Output the [x, y] coordinate of the center of the cell containing the given text.  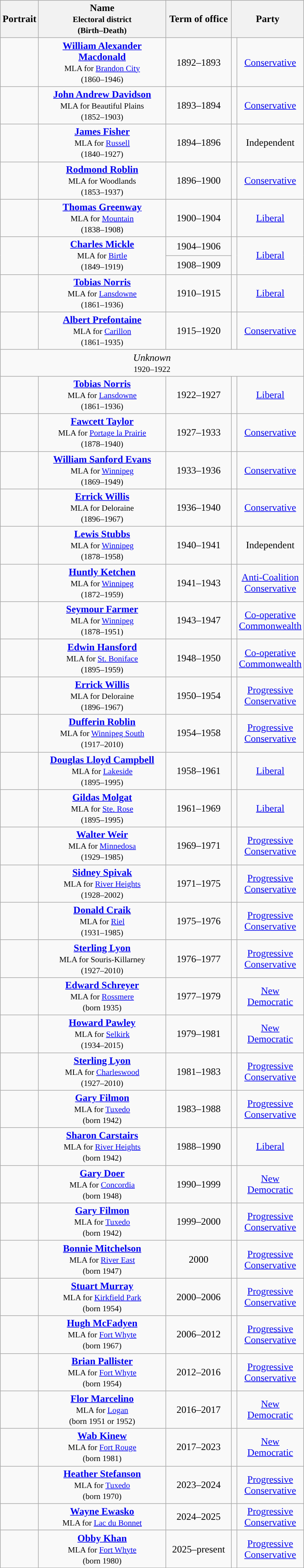
1896–1900 [199, 180]
2017–2023 [199, 1447]
1975–1976 [199, 921]
Sterling LyonMLA for Souris-Killarney(1927–2010) [102, 959]
Hugh McFadyenMLA for Fort Whyte(born 1967) [102, 1334]
Obby KhanMLA for Fort Whyte(born 1980) [102, 1549]
Stuart MurrayMLA for Kirkfield Park(born 1954) [102, 1297]
William Alexander MacdonaldMLA for Brandon City(1860–1946) [102, 62]
1958–1961 [199, 771]
1940–1941 [199, 545]
Unknown1920–1922 [152, 363]
Rodmond RoblinMLA for Woodlands(1853–1937) [102, 180]
Thomas GreenwayMLA for Mountain(1838–1908) [102, 218]
Dufferin RoblinMLA for Winnipeg South(1917–2010) [102, 733]
1961–1969 [199, 808]
1941–1943 [199, 583]
1976–1977 [199, 959]
Charles MickleMLA for Birtle(1849–1919) [102, 256]
Edwin HansfordMLA for St. Boniface(1895–1959) [102, 658]
2012–2016 [199, 1372]
Donald CraikMLA for Riel(1931–1985) [102, 921]
Anti-Coalition Conservative [270, 583]
Fawcett TaylorMLA for Portage la Prairie(1878–1940) [102, 432]
Wab KinewMLA for Fort Rouge(born 1981) [102, 1447]
Seymour FarmerMLA for Winnipeg(1878–1951) [102, 621]
Term of office [199, 19]
1979–1981 [199, 1034]
1893–1894 [199, 105]
1894–1896 [199, 143]
2025–present [199, 1549]
Sterling LyonMLA for Charleswood(1927–2010) [102, 1071]
1936–1940 [199, 508]
2006–2012 [199, 1334]
2016–2017 [199, 1410]
1892–1893 [199, 62]
1927–1933 [199, 432]
Brian PallisterMLA for Fort Whyte(born 1954) [102, 1372]
Lewis StubbsMLA for Winnipeg(1878–1958) [102, 545]
1990–1999 [199, 1184]
1977–1979 [199, 996]
1954–1958 [199, 733]
2000 [199, 1259]
1922–1927 [199, 395]
Howard PawleyMLA for Selkirk(1934–2015) [102, 1034]
1910–1915 [199, 293]
1988–1990 [199, 1147]
Portrait [20, 19]
Sidney SpivakMLA for River Heights(1928–2002) [102, 883]
Gary DoerMLA for Concordia(born 1948) [102, 1184]
1983–1988 [199, 1109]
1915–1920 [199, 331]
Gildas MolgatMLA for Ste. Rose(1895–1995) [102, 808]
Douglas Lloyd CampbellMLA for Lakeside(1895–1995) [102, 771]
1950–1954 [199, 696]
John Andrew DavidsonMLA for Beautiful Plains(1852–1903) [102, 105]
James FisherMLA for Russell(1840–1927) [102, 143]
2000–2006 [199, 1297]
1943–1947 [199, 621]
1969–1971 [199, 846]
Wayne EwaskoMLA for Lac du Bonnet [102, 1517]
2024–2025 [199, 1517]
Flor MarcelinoMLA for Logan(born 1951 or 1952) [102, 1410]
2023–2024 [199, 1485]
Walter WeirMLA for Minnedosa(1929–1985) [102, 846]
NameElectoral district(Birth–Death) [102, 19]
Bonnie MitchelsonMLA for River East(born 1947) [102, 1259]
1908–1909 [199, 265]
Albert PrefontaineMLA for Carillon(1861–1935) [102, 331]
Sharon CarstairsMLA for River Heights(born 1942) [102, 1147]
1971–1975 [199, 883]
1981–1983 [199, 1071]
1933–1936 [199, 470]
Party [268, 19]
1948–1950 [199, 658]
1904–1906 [199, 246]
1999–2000 [199, 1222]
Edward SchreyerMLA for Rossmere(born 1935) [102, 996]
Heather StefansonMLA for Tuxedo(born 1970) [102, 1485]
1900–1904 [199, 218]
Huntly KetchenMLA for Winnipeg(1872–1959) [102, 583]
William Sanford EvansMLA for Winnipeg(1869–1949) [102, 470]
